For the text-containing cell, return its midpoint in [x, y] coordinate format. 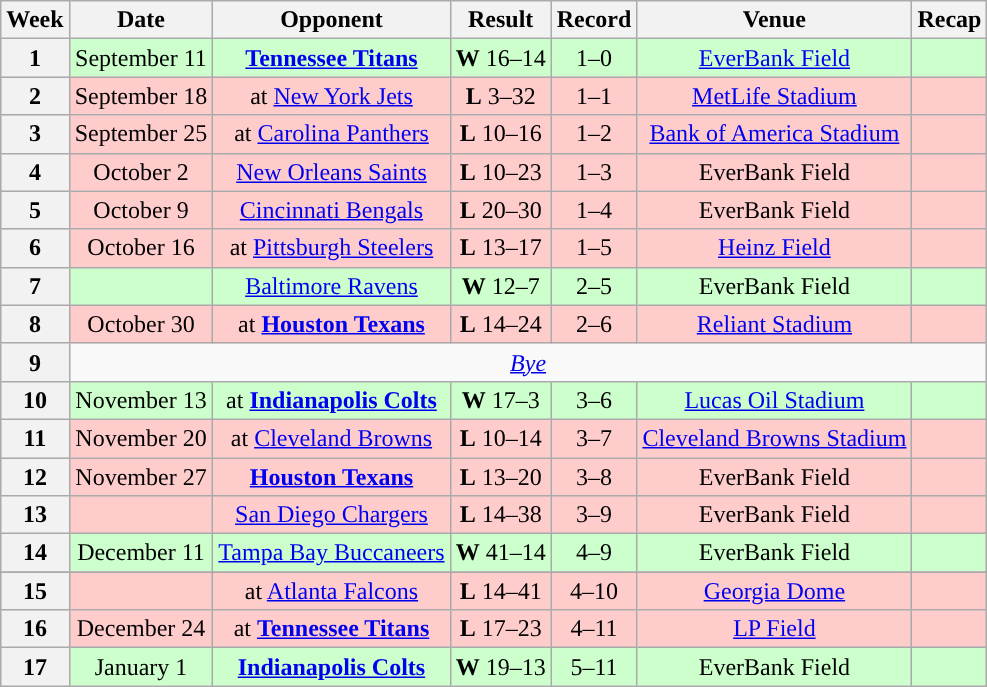
9 [35, 362]
3–8 [594, 477]
4–10 [594, 591]
L 13–20 [500, 477]
Recap [950, 20]
8 [35, 324]
Opponent [332, 20]
New Orleans Saints [332, 172]
Bye [528, 362]
L 13–17 [500, 248]
2–6 [594, 324]
3–6 [594, 400]
13 [35, 515]
at Indianapolis Colts [332, 400]
October 30 [141, 324]
L 14–41 [500, 591]
MetLife Stadium [774, 96]
L 14–24 [500, 324]
Tennessee Titans [332, 58]
October 9 [141, 210]
at New York Jets [332, 96]
January 1 [141, 667]
Lucas Oil Stadium [774, 400]
W 19–13 [500, 667]
November 27 [141, 477]
December 24 [141, 629]
LP Field [774, 629]
at Pittsburgh Steelers [332, 248]
5–11 [594, 667]
1–5 [594, 248]
Venue [774, 20]
Baltimore Ravens [332, 286]
1–2 [594, 134]
L 14–38 [500, 515]
at Tennessee Titans [332, 629]
October 2 [141, 172]
September 25 [141, 134]
November 13 [141, 400]
W 16–14 [500, 58]
Heinz Field [774, 248]
W 41–14 [500, 553]
3 [35, 134]
September 11 [141, 58]
L 10–23 [500, 172]
1–1 [594, 96]
1 [35, 58]
4–11 [594, 629]
Cleveland Browns Stadium [774, 438]
17 [35, 667]
3–9 [594, 515]
L 10–16 [500, 134]
W 17–3 [500, 400]
Week [35, 20]
Tampa Bay Buccaneers [332, 553]
November 20 [141, 438]
7 [35, 286]
October 16 [141, 248]
Bank of America Stadium [774, 134]
5 [35, 210]
Georgia Dome [774, 591]
Record [594, 20]
2 [35, 96]
14 [35, 553]
4–9 [594, 553]
1–3 [594, 172]
September 18 [141, 96]
12 [35, 477]
W 12–7 [500, 286]
L 17–23 [500, 629]
L 3–32 [500, 96]
at Houston Texans [332, 324]
L 20–30 [500, 210]
11 [35, 438]
December 11 [141, 553]
1–0 [594, 58]
L 10–14 [500, 438]
4 [35, 172]
Result [500, 20]
at Cleveland Browns [332, 438]
6 [35, 248]
Date [141, 20]
Reliant Stadium [774, 324]
1–4 [594, 210]
16 [35, 629]
San Diego Chargers [332, 515]
2–5 [594, 286]
3–7 [594, 438]
at Carolina Panthers [332, 134]
at Atlanta Falcons [332, 591]
15 [35, 591]
10 [35, 400]
Indianapolis Colts [332, 667]
Cincinnati Bengals [332, 210]
Houston Texans [332, 477]
